Extract the (x, y) coordinate from the center of the cell holding the provided text.  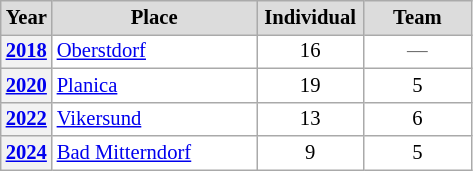
Oberstdorf (154, 51)
13 (310, 119)
9 (310, 153)
Planica (154, 85)
Place (154, 17)
Year (26, 17)
— (418, 51)
19 (310, 85)
Bad Mitterndorf (154, 153)
2018 (26, 51)
Individual (310, 17)
16 (310, 51)
2020 (26, 85)
2024 (26, 153)
6 (418, 119)
Vikersund (154, 119)
Team (418, 17)
2022 (26, 119)
